Determine the [X, Y] coordinate at the center of the cell enclosing the given text.  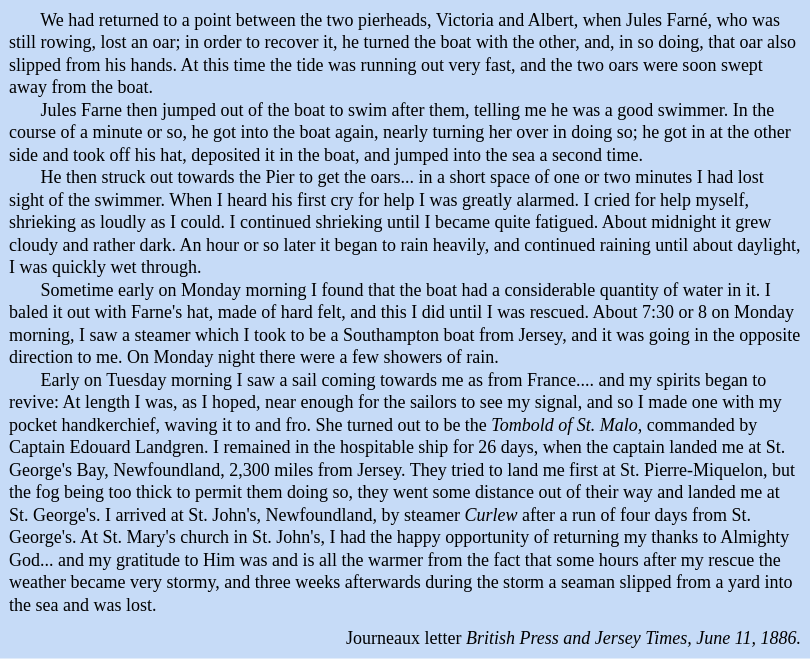
Journeaux letter British Press and Jersey Times, June 11, 1886. [406, 639]
